Determine the (x, y) coordinate at the center of the cell enclosing the given text.  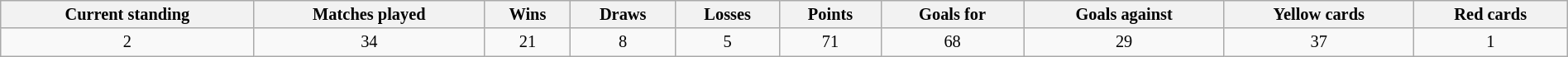
Goals against (1124, 14)
Goals for (953, 14)
Yellow cards (1318, 14)
71 (830, 42)
29 (1124, 42)
Points (830, 14)
37 (1318, 42)
Matches played (369, 14)
Losses (728, 14)
1 (1490, 42)
5 (728, 42)
Draws (623, 14)
Wins (528, 14)
Current standing (127, 14)
68 (953, 42)
21 (528, 42)
2 (127, 42)
Red cards (1490, 14)
8 (623, 42)
34 (369, 42)
